Output the [x, y] coordinate of the center of the cell containing the given text.  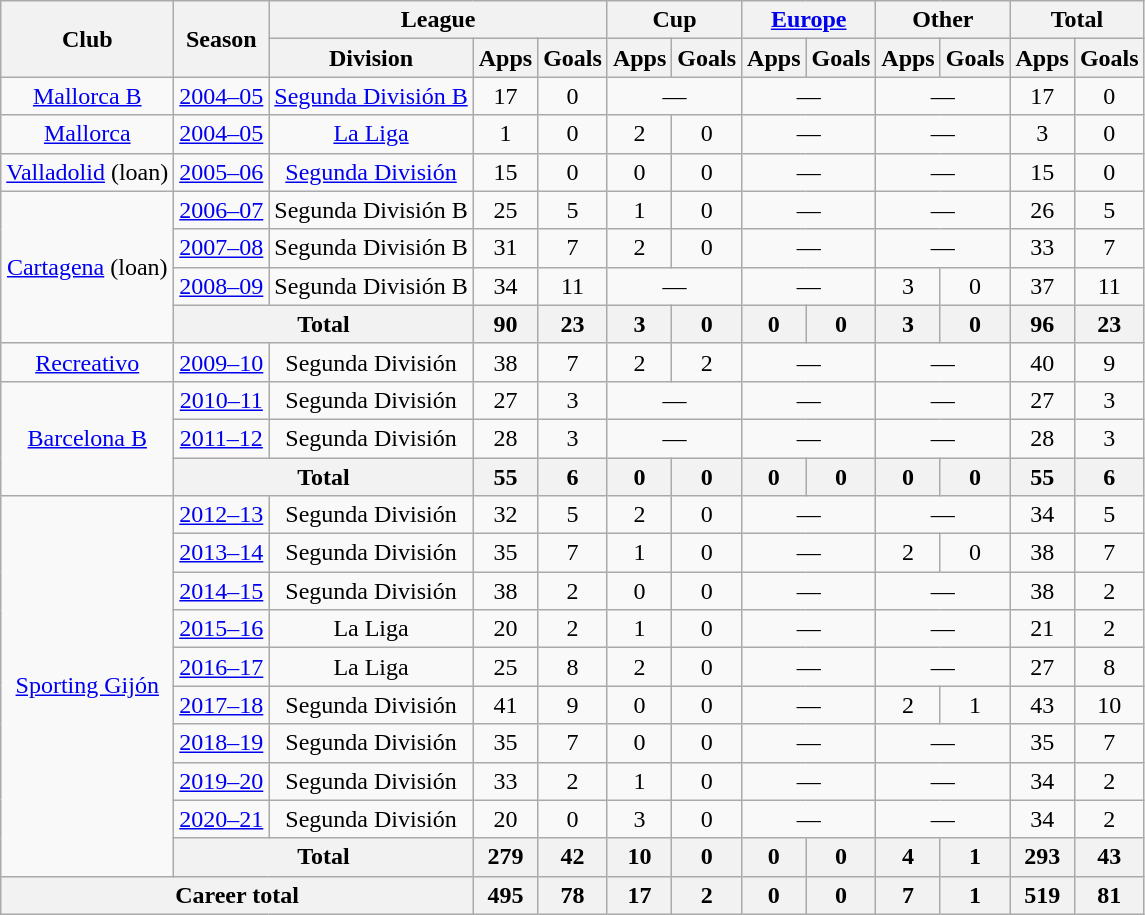
Valladolid (loan) [88, 172]
Recreativo [88, 362]
279 [505, 857]
Career total [237, 895]
32 [505, 515]
2006–07 [222, 210]
Mallorca B [88, 96]
2016–17 [222, 667]
90 [505, 324]
78 [573, 895]
26 [1042, 210]
2013–14 [222, 553]
Sporting Gijón [88, 686]
2015–16 [222, 629]
37 [1042, 286]
Other [943, 20]
2005–06 [222, 172]
2018–19 [222, 743]
41 [505, 705]
2009–10 [222, 362]
21 [1042, 629]
Club [88, 39]
2020–21 [222, 819]
40 [1042, 362]
2012–13 [222, 515]
2014–15 [222, 591]
42 [573, 857]
2017–18 [222, 705]
Europe [809, 20]
2007–08 [222, 248]
2010–11 [222, 400]
519 [1042, 895]
96 [1042, 324]
2011–12 [222, 438]
Cartagena (loan) [88, 267]
2019–20 [222, 781]
4 [908, 857]
Season [222, 39]
Division [371, 58]
495 [505, 895]
Cup [674, 20]
81 [1109, 895]
31 [505, 248]
League [438, 20]
Mallorca [88, 134]
293 [1042, 857]
2008–09 [222, 286]
Barcelona B [88, 438]
